Detect which cell encompasses the target text, then output its (x, y) center coordinate. 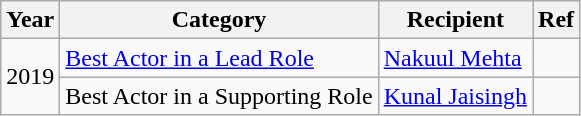
Kunal Jaisingh (455, 96)
Best Actor in a Lead Role (219, 58)
Nakuul Mehta (455, 58)
Year (30, 20)
2019 (30, 77)
Ref (556, 20)
Best Actor in a Supporting Role (219, 96)
Recipient (455, 20)
Category (219, 20)
